Provide the [X, Y] coordinate of the cell's center where the given text is located.  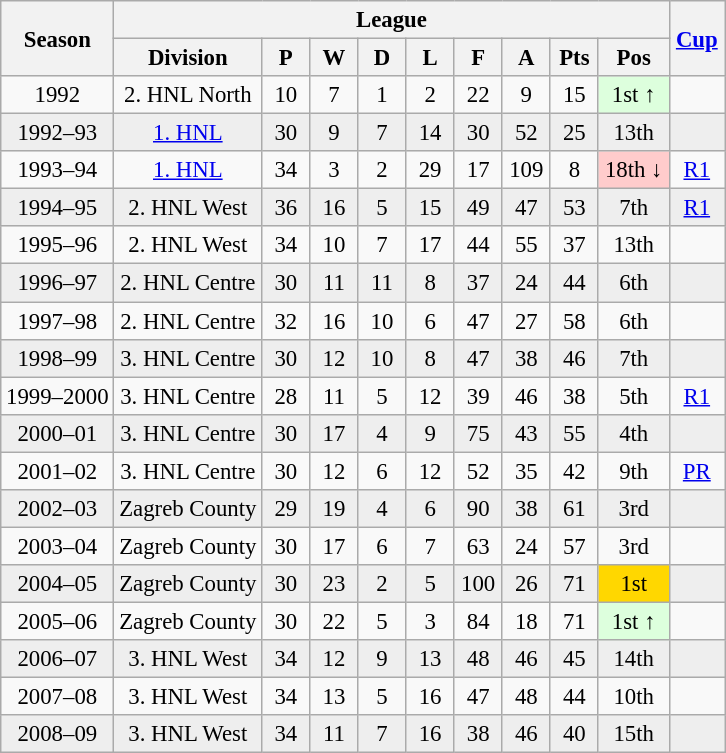
14th [634, 659]
1992–93 [58, 133]
2001–02 [58, 471]
2002–03 [58, 509]
18 [526, 621]
F [478, 58]
Season [58, 38]
49 [478, 208]
1998–99 [58, 358]
PR [697, 471]
9th [634, 471]
Pos [634, 58]
61 [574, 509]
18th ↓ [634, 170]
5th [634, 396]
40 [574, 734]
25 [574, 133]
57 [574, 546]
19 [334, 509]
2006–07 [58, 659]
L [430, 58]
1997–98 [58, 321]
2005–06 [58, 621]
1993–94 [58, 170]
23 [334, 584]
36 [286, 208]
109 [526, 170]
58 [574, 321]
2003–04 [58, 546]
42 [574, 471]
43 [526, 433]
15th [634, 734]
63 [478, 546]
32 [286, 321]
1999–2000 [58, 396]
2008–09 [58, 734]
1st [634, 584]
1995–96 [58, 245]
Pts [574, 58]
1 [382, 95]
45 [574, 659]
10th [634, 697]
28 [286, 396]
53 [574, 208]
A [526, 58]
4th [634, 433]
2007–08 [58, 697]
27 [526, 321]
100 [478, 584]
90 [478, 509]
W [334, 58]
2004–05 [58, 584]
2000–01 [58, 433]
39 [478, 396]
35 [526, 471]
P [286, 58]
1992 [58, 95]
League [392, 20]
75 [478, 433]
1994–95 [58, 208]
D [382, 58]
Cup [697, 38]
26 [526, 584]
Division [188, 58]
1996–97 [58, 283]
14 [430, 133]
84 [478, 621]
2. HNL North [188, 95]
